Detect which cell encompasses the target text, then output its [x, y] center coordinate. 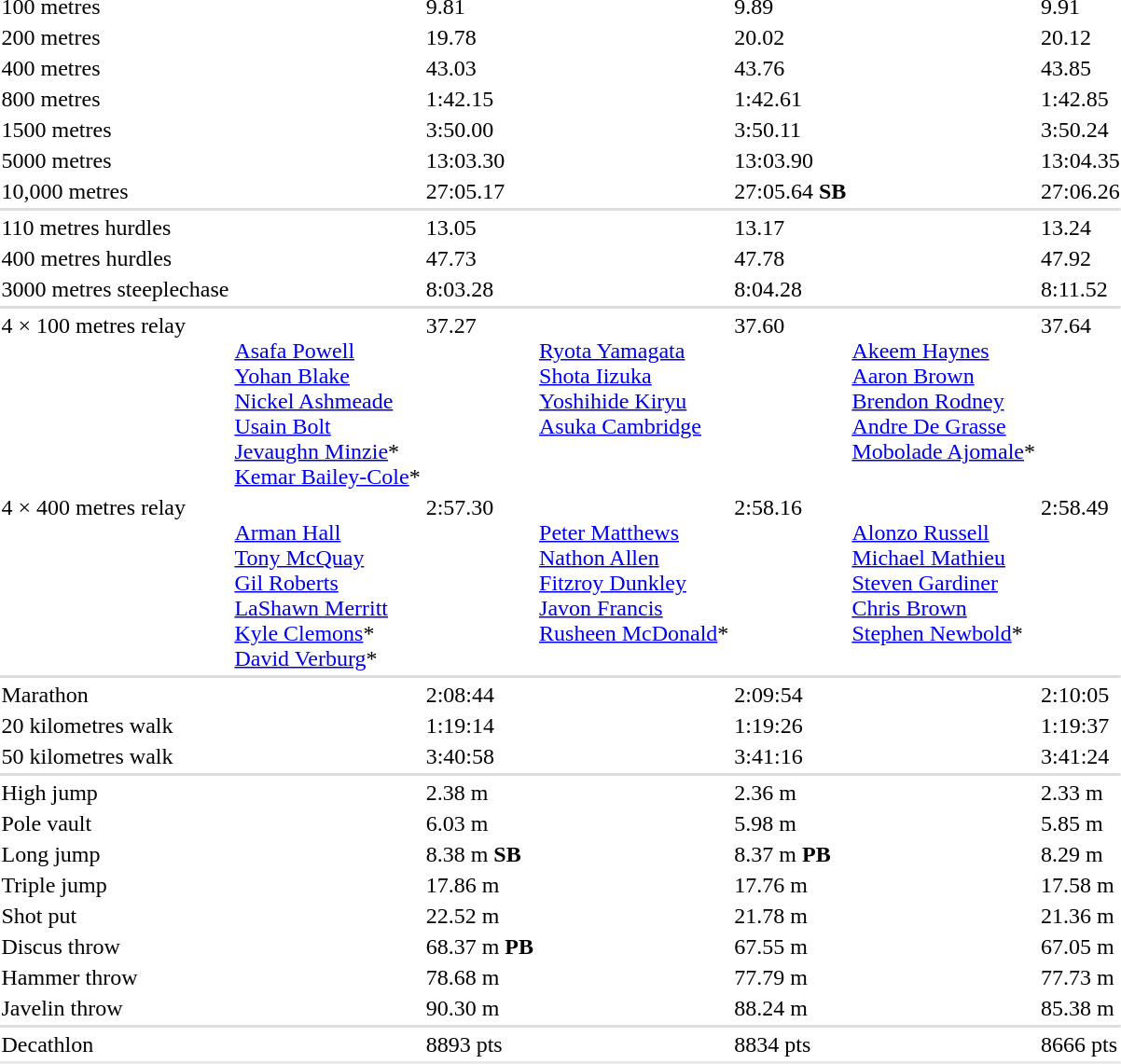
90.30 m [479, 1008]
10,000 metres [116, 191]
Discus throw [116, 947]
Triple jump [116, 885]
400 metres hurdles [116, 258]
5000 metres [116, 160]
68.37 m PB [479, 947]
13:03.30 [479, 160]
37.27 [479, 401]
4 × 100 metres relay [116, 401]
77.79 m [791, 977]
2:58.16 [791, 583]
88.24 m [791, 1008]
13:03.90 [791, 160]
Hammer throw [116, 977]
43.76 [791, 68]
5.98 m [791, 823]
20.02 [791, 37]
8.38 m SB [479, 854]
21.78 m [791, 916]
8:03.28 [479, 289]
67.55 m [791, 947]
Akeem HaynesAaron BrownBrendon RodneyAndre De GrasseMobolade Ajomale* [944, 401]
3000 metres steeplechase [116, 289]
47.73 [479, 258]
37.60 [791, 401]
Marathon [116, 695]
Javelin throw [116, 1008]
Pole vault [116, 823]
43.03 [479, 68]
27:05.64 SB [791, 191]
2:08:44 [479, 695]
8.37 m PB [791, 854]
13.05 [479, 228]
17.86 m [479, 885]
1:42.15 [479, 99]
13.17 [791, 228]
Ryota YamagataShota IizukaYoshihide KiryuAsuka Cambridge [634, 401]
1:19:26 [791, 725]
Asafa PowellYohan BlakeNickel AshmeadeUsain BoltJevaughn Minzie*Kemar Bailey-Cole* [327, 401]
1:42.61 [791, 99]
3:50.00 [479, 130]
19.78 [479, 37]
2:57.30 [479, 583]
1500 metres [116, 130]
2.36 m [791, 793]
Peter MatthewsNathon AllenFitzroy DunkleyJavon FrancisRusheen McDonald* [634, 583]
800 metres [116, 99]
Arman HallTony McQuayGil RobertsLaShawn MerrittKyle Clemons*David Verburg* [327, 583]
1:19:14 [479, 725]
6.03 m [479, 823]
Decathlon [116, 1044]
4 × 400 metres relay [116, 583]
8834 pts [791, 1044]
20 kilometres walk [116, 725]
78.68 m [479, 977]
27:05.17 [479, 191]
8:04.28 [791, 289]
2:09:54 [791, 695]
17.76 m [791, 885]
50 kilometres walk [116, 756]
2.38 m [479, 793]
47.78 [791, 258]
22.52 m [479, 916]
Shot put [116, 916]
Alonzo RussellMichael MathieuSteven GardinerChris BrownStephen Newbold* [944, 583]
200 metres [116, 37]
3:40:58 [479, 756]
110 metres hurdles [116, 228]
8893 pts [479, 1044]
3:41:16 [791, 756]
400 metres [116, 68]
Long jump [116, 854]
High jump [116, 793]
3:50.11 [791, 130]
